Capture the cell that displays the provided text and extract its (x, y) central coordinate. 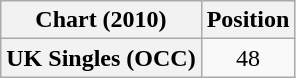
UK Singles (OCC) (101, 58)
Chart (2010) (101, 20)
48 (248, 58)
Position (248, 20)
